Extract the (X, Y) coordinate from the center of the cell holding the provided text.  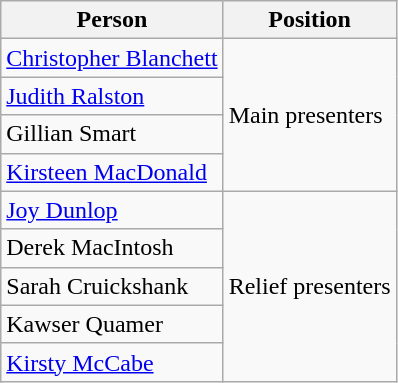
Relief presenters (310, 286)
Joy Dunlop (112, 210)
Kirsteen MacDonald (112, 172)
Kawser Quamer (112, 324)
Christopher Blanchett (112, 58)
Gillian Smart (112, 134)
Sarah Cruickshank (112, 286)
Judith Ralston (112, 96)
Derek MacIntosh (112, 248)
Person (112, 20)
Kirsty McCabe (112, 362)
Position (310, 20)
Main presenters (310, 115)
